Identify which cell holds the provided text, then report its [X, Y] central coordinate. 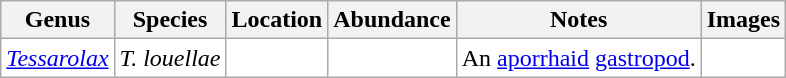
Abundance [392, 20]
Tessarolax [58, 58]
T. louellae [170, 58]
Location [277, 20]
Species [170, 20]
Notes [578, 20]
Genus [58, 20]
Images [743, 20]
An aporrhaid gastropod. [578, 58]
